Determine the (X, Y) coordinate at the center of the cell enclosing the given text.  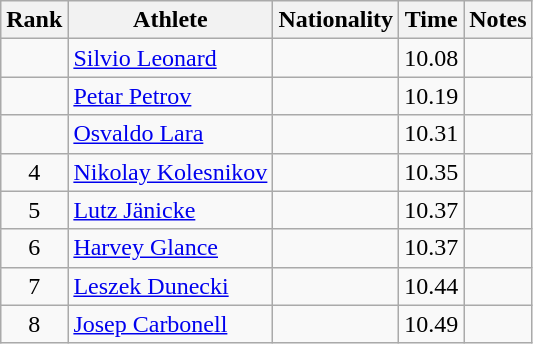
Josep Carbonell (170, 324)
Nikolay Kolesnikov (170, 172)
10.19 (432, 96)
10.08 (432, 58)
Notes (498, 20)
6 (34, 248)
Time (432, 20)
8 (34, 324)
10.49 (432, 324)
Leszek Dunecki (170, 286)
4 (34, 172)
Osvaldo Lara (170, 134)
7 (34, 286)
Silvio Leonard (170, 58)
10.35 (432, 172)
10.44 (432, 286)
Nationality (336, 20)
Petar Petrov (170, 96)
Lutz Jänicke (170, 210)
Athlete (170, 20)
Harvey Glance (170, 248)
10.31 (432, 134)
5 (34, 210)
Rank (34, 20)
